Return the (X, Y) coordinate for the center point of the cell that contains the specified text.  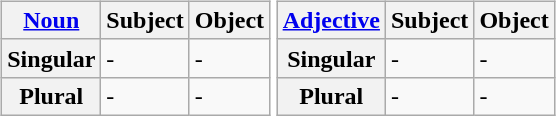
Noun (52, 20)
Adjective (331, 20)
